Detect which cell encompasses the target text, then output its [X, Y] center coordinate. 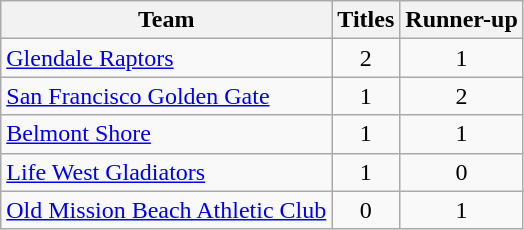
Glendale Raptors [166, 58]
San Francisco Golden Gate [166, 96]
Team [166, 20]
Runner-up [462, 20]
Old Mission Beach Athletic Club [166, 210]
Belmont Shore [166, 134]
Life West Gladiators [166, 172]
Titles [366, 20]
